For the text-containing cell, return its midpoint in (X, Y) coordinate format. 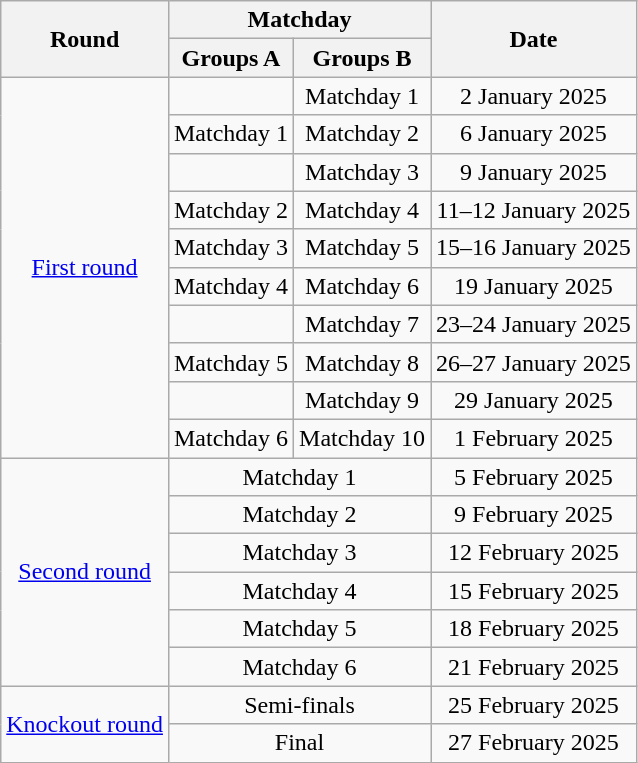
Round (85, 39)
Groups A (230, 58)
Matchday 10 (362, 438)
Matchday 8 (362, 362)
First round (85, 268)
Groups B (362, 58)
9 February 2025 (534, 515)
Matchday 9 (362, 400)
Final (299, 743)
1 February 2025 (534, 438)
26–27 January 2025 (534, 362)
23–24 January 2025 (534, 324)
12 February 2025 (534, 553)
Matchday (299, 20)
Semi-finals (299, 705)
15 February 2025 (534, 591)
27 February 2025 (534, 743)
19 January 2025 (534, 286)
Knockout round (85, 724)
2 January 2025 (534, 96)
15–16 January 2025 (534, 248)
6 January 2025 (534, 134)
Second round (85, 572)
5 February 2025 (534, 477)
9 January 2025 (534, 172)
11–12 January 2025 (534, 210)
29 January 2025 (534, 400)
Matchday 7 (362, 324)
Date (534, 39)
25 February 2025 (534, 705)
18 February 2025 (534, 629)
21 February 2025 (534, 667)
